Determine the [x, y] coordinate at the center of the cell enclosing the given text.  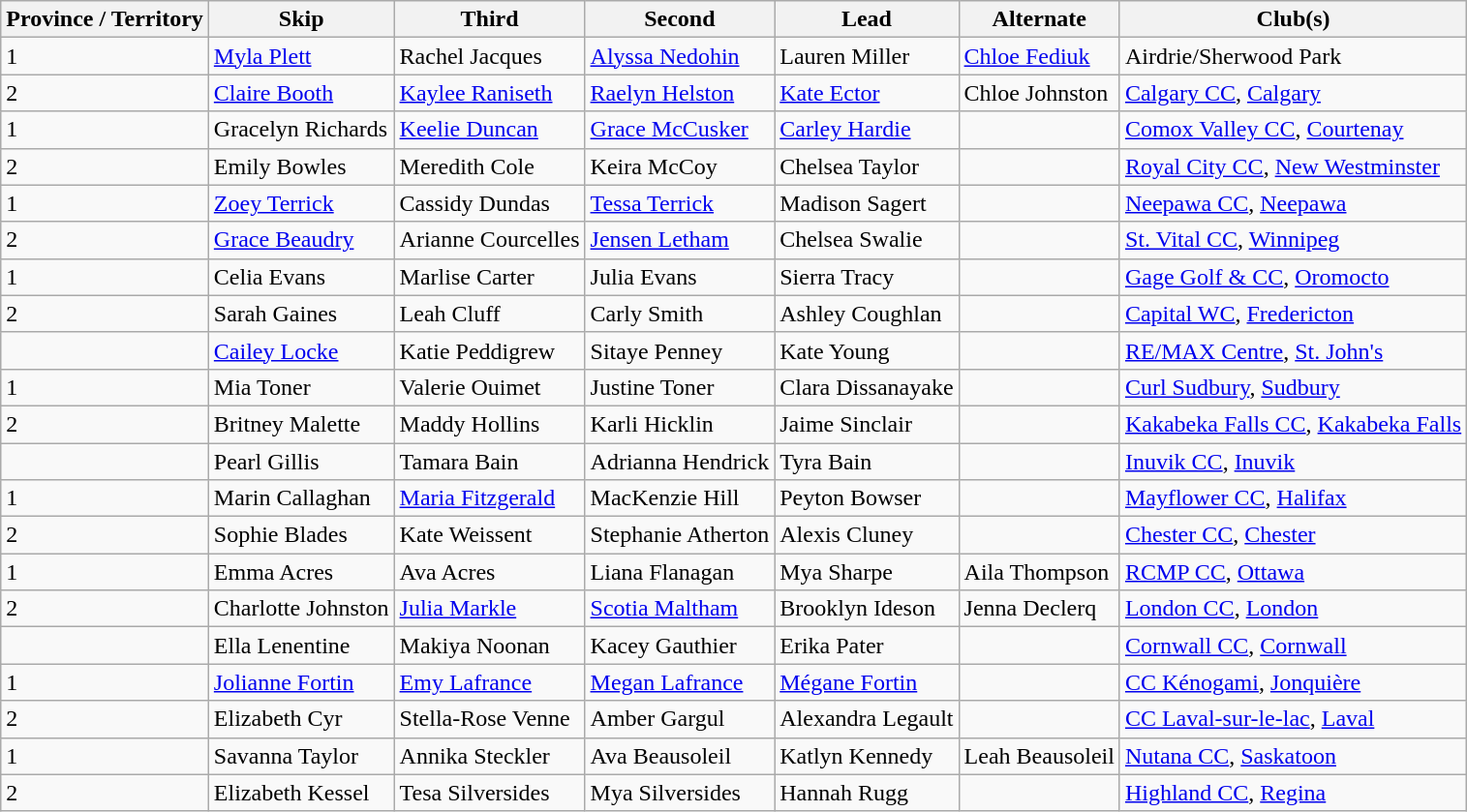
Kate Ector [867, 93]
Emily Bowles [301, 166]
Chelsea Swalie [867, 240]
Emma Acres [301, 572]
Club(s) [1293, 19]
Tamara Bain [490, 462]
Lauren Miller [867, 56]
Keira McCoy [680, 166]
Myla Plett [301, 56]
Cassidy Dundas [490, 203]
Charlotte Johnston [301, 609]
Third [490, 19]
Alyssa Nedohin [680, 56]
Inuvik CC, Inuvik [1293, 462]
Leah Cluff [490, 314]
Province / Territory [105, 19]
Scotia Maltham [680, 609]
Alexandra Legault [867, 719]
Kate Weissent [490, 535]
Second [680, 19]
Chester CC, Chester [1293, 535]
Katie Peddigrew [490, 350]
Chelsea Taylor [867, 166]
Alexis Cluney [867, 535]
Jenna Declerq [1039, 609]
Grace McCusker [680, 130]
Kate Young [867, 350]
Raelyn Helston [680, 93]
Rachel Jacques [490, 56]
Valerie Ouimet [490, 387]
Aila Thompson [1039, 572]
Ava Acres [490, 572]
Katlyn Kennedy [867, 756]
Mayflower CC, Halifax [1293, 498]
Cailey Locke [301, 350]
Lead [867, 19]
Royal City CC, New Westminster [1293, 166]
Keelie Duncan [490, 130]
Celia Evans [301, 277]
Capital WC, Fredericton [1293, 314]
Comox Valley CC, Courtenay [1293, 130]
Jaime Sinclair [867, 424]
Clara Dissanayake [867, 387]
RCMP CC, Ottawa [1293, 572]
Adrianna Hendrick [680, 462]
Carley Hardie [867, 130]
Chloe Johnston [1039, 93]
Calgary CC, Calgary [1293, 93]
Zoey Terrick [301, 203]
Stella-Rose Venne [490, 719]
Julia Evans [680, 277]
Highland CC, Regina [1293, 793]
Julia Markle [490, 609]
CC Kénogami, Jonquière [1293, 682]
Claire Booth [301, 93]
Ava Beausoleil [680, 756]
Jolianne Fortin [301, 682]
Kaylee Raniseth [490, 93]
Elizabeth Kessel [301, 793]
Kacey Gauthier [680, 646]
Neepawa CC, Neepawa [1293, 203]
Marlise Carter [490, 277]
Hannah Rugg [867, 793]
Mia Toner [301, 387]
Annika Steckler [490, 756]
Kakabeka Falls CC, Kakabeka Falls [1293, 424]
Elizabeth Cyr [301, 719]
Justine Toner [680, 387]
CC Laval-sur-le-lac, Laval [1293, 719]
Cornwall CC, Cornwall [1293, 646]
Savanna Taylor [301, 756]
Mya Sharpe [867, 572]
Gage Golf & CC, Oromocto [1293, 277]
Makiya Noonan [490, 646]
Nutana CC, Saskatoon [1293, 756]
Brooklyn Ideson [867, 609]
London CC, London [1293, 609]
Marin Callaghan [301, 498]
Curl Sudbury, Sudbury [1293, 387]
Maddy Hollins [490, 424]
Britney Malette [301, 424]
Gracelyn Richards [301, 130]
Carly Smith [680, 314]
Mégane Fortin [867, 682]
Peyton Bowser [867, 498]
Sarah Gaines [301, 314]
Grace Beaudry [301, 240]
Leah Beausoleil [1039, 756]
Tesa Silversides [490, 793]
Madison Sagert [867, 203]
Chloe Fediuk [1039, 56]
Emy Lafrance [490, 682]
Sierra Tracy [867, 277]
Skip [301, 19]
Maria Fitzgerald [490, 498]
Sophie Blades [301, 535]
Amber Gargul [680, 719]
RE/MAX Centre, St. John's [1293, 350]
Erika Pater [867, 646]
St. Vital CC, Winnipeg [1293, 240]
MacKenzie Hill [680, 498]
Ella Lenentine [301, 646]
Jensen Letham [680, 240]
Meredith Cole [490, 166]
Airdrie/Sherwood Park [1293, 56]
Mya Silversides [680, 793]
Tessa Terrick [680, 203]
Liana Flanagan [680, 572]
Sitaye Penney [680, 350]
Alternate [1039, 19]
Pearl Gillis [301, 462]
Megan Lafrance [680, 682]
Arianne Courcelles [490, 240]
Tyra Bain [867, 462]
Karli Hicklin [680, 424]
Stephanie Atherton [680, 535]
Ashley Coughlan [867, 314]
